Output the [X, Y] coordinate of the center of the cell containing the given text.  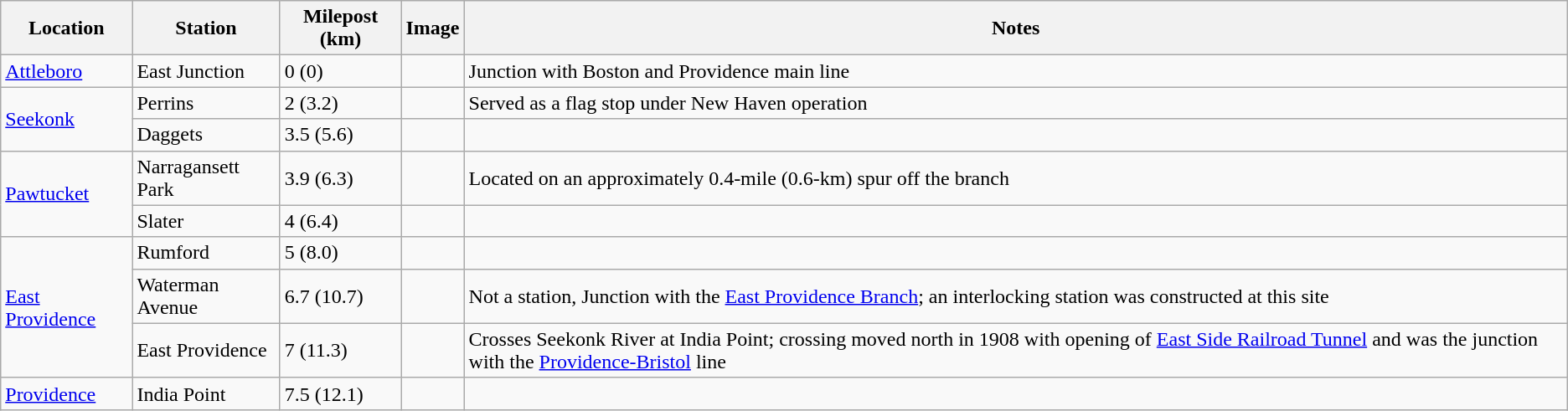
Narragansett Park [206, 177]
Pawtucket [67, 194]
Waterman Avenue [206, 296]
3.9 (6.3) [340, 177]
Daggets [206, 135]
2 (3.2) [340, 103]
Notes [1015, 28]
Located on an approximately 0.4-mile (0.6-km) spur off the branch [1015, 177]
7.5 (12.1) [340, 393]
Image [432, 28]
6.7 (10.7) [340, 296]
Providence [67, 393]
3.5 (5.6) [340, 135]
Perrins [206, 103]
East Junction [206, 71]
Junction with Boston and Providence main line [1015, 71]
Attleboro [67, 71]
7 (11.3) [340, 350]
Milepost (km) [340, 28]
5 (8.0) [340, 253]
Served as a flag stop under New Haven operation [1015, 103]
Seekonk [67, 119]
Not a station, Junction with the East Providence Branch; an interlocking station was constructed at this site [1015, 296]
0 (0) [340, 71]
Rumford [206, 253]
India Point [206, 393]
Location [67, 28]
Slater [206, 221]
Station [206, 28]
4 (6.4) [340, 221]
